Scan for the cell matching the given text and deliver its [X, Y] coordinate at center. 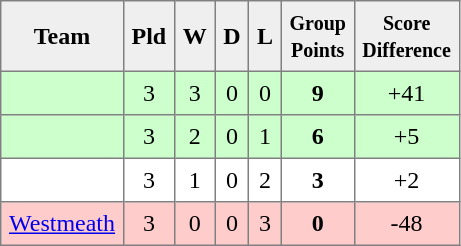
6 [318, 137]
-48 [406, 224]
9 [318, 93]
Team [62, 36]
W [194, 36]
GroupPoints [318, 36]
L [266, 36]
ScoreDifference [406, 36]
Westmeath [62, 224]
+2 [406, 180]
+5 [406, 137]
D [232, 36]
+41 [406, 93]
Pld [148, 36]
